Extract the (x, y) coordinate from the center of the cell holding the provided text.  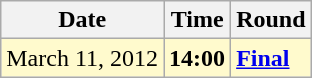
14:00 (198, 58)
Round (271, 20)
Time (198, 20)
March 11, 2012 (82, 58)
Final (271, 58)
Date (82, 20)
